Scan for the cell matching the given text and deliver its (X, Y) coordinate at center. 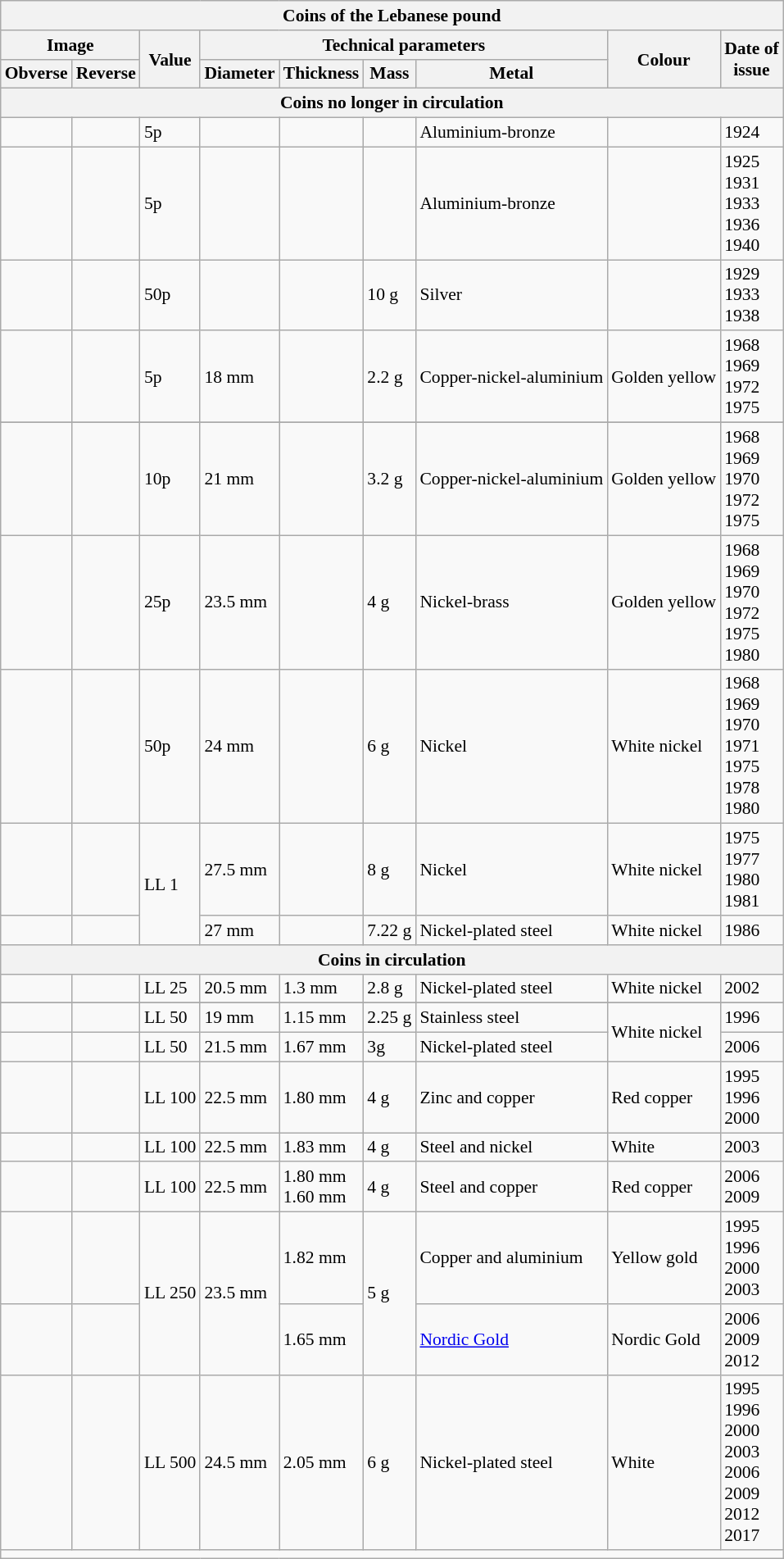
19681969197019721975 (752, 480)
Yellow gold (664, 1258)
Colour (664, 59)
1.67 mm (321, 1048)
24 mm (239, 746)
1.80 mm1.60 mm (321, 1187)
2.2 g (389, 377)
Thickness (321, 74)
1.65 mm (321, 1339)
Stainless steel (511, 1018)
21.5 mm (239, 1048)
1995199620002003 (752, 1258)
1968196919721975 (752, 377)
1.15 mm (321, 1018)
Image (70, 45)
2003 (752, 1148)
24.5 mm (239, 1462)
Steel and copper (511, 1187)
Coins in circulation (392, 960)
27 mm (239, 930)
2.8 g (389, 989)
200620092012 (752, 1339)
10 g (389, 295)
192919331938 (752, 295)
1.82 mm (321, 1258)
27.5 mm (239, 870)
Coins no longer in circulation (392, 103)
3.2 g (389, 480)
19251931193319361940 (752, 203)
19951996200020032006200920122017 (752, 1462)
Nickel-brass (511, 602)
10p (170, 480)
2.05 mm (321, 1462)
7.22 g (389, 930)
LL 1 (170, 884)
2002 (752, 989)
LL 250 (170, 1293)
Technical parameters (403, 45)
Copper and aluminium (511, 1258)
1975197719801981 (752, 870)
Date ofissue (752, 59)
3g (389, 1048)
21 mm (239, 480)
25p (170, 602)
1.3 mm (321, 989)
Metal (511, 74)
Diameter (239, 74)
Steel and nickel (511, 1148)
Obverse (36, 74)
Mass (389, 74)
1968196919701971197519781980 (752, 746)
1.83 mm (321, 1148)
1996 (752, 1018)
20062009 (752, 1187)
Silver (511, 295)
19 mm (239, 1018)
199519962000 (752, 1097)
8 g (389, 870)
196819691970197219751980 (752, 602)
1924 (752, 133)
20.5 mm (239, 989)
Zinc and copper (511, 1097)
2.25 g (389, 1018)
1.80 mm (321, 1097)
5 g (389, 1293)
LL 25 (170, 989)
Value (170, 59)
1986 (752, 930)
LL 500 (170, 1462)
18 mm (239, 377)
2006 (752, 1048)
Reverse (106, 74)
Coins of the Lebanese pound (392, 16)
